Identify which cell holds the provided text, then report its [X, Y] central coordinate. 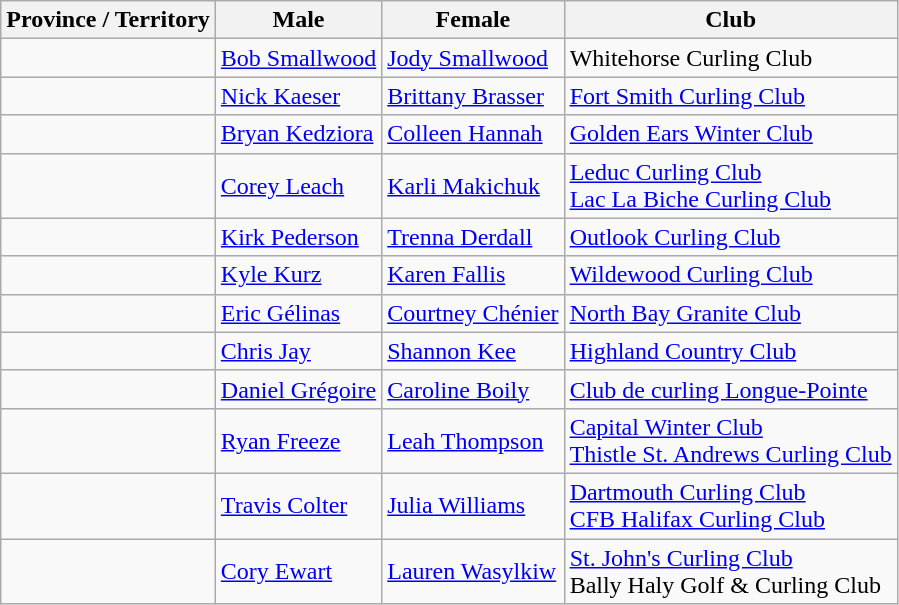
Female [473, 20]
Leduc Curling Club Lac La Biche Curling Club [730, 186]
Caroline Boily [473, 389]
Brittany Brasser [473, 96]
Highland Country Club [730, 351]
Kirk Pederson [298, 237]
Nick Kaeser [298, 96]
Courtney Chénier [473, 313]
Jody Smallwood [473, 58]
Dartmouth Curling Club CFB Halifax Curling Club [730, 506]
Julia Williams [473, 506]
Bryan Kedziora [298, 134]
Eric Gélinas [298, 313]
Chris Jay [298, 351]
Lauren Wasylkiw [473, 570]
Bob Smallwood [298, 58]
Shannon Kee [473, 351]
Corey Leach [298, 186]
Daniel Grégoire [298, 389]
North Bay Granite Club [730, 313]
Wildewood Curling Club [730, 275]
Leah Thompson [473, 440]
Fort Smith Curling Club [730, 96]
Whitehorse Curling Club [730, 58]
Karli Makichuk [473, 186]
Club [730, 20]
Karen Fallis [473, 275]
Travis Colter [298, 506]
Capital Winter Club Thistle St. Andrews Curling Club [730, 440]
St. John's Curling Club Bally Haly Golf & Curling Club [730, 570]
Kyle Kurz [298, 275]
Club de curling Longue-Pointe [730, 389]
Male [298, 20]
Golden Ears Winter Club [730, 134]
Colleen Hannah [473, 134]
Cory Ewart [298, 570]
Ryan Freeze [298, 440]
Trenna Derdall [473, 237]
Province / Territory [108, 20]
Outlook Curling Club [730, 237]
